Pinpoint the cell where the given text exists, returning its (X, Y) midpoint coordinate. 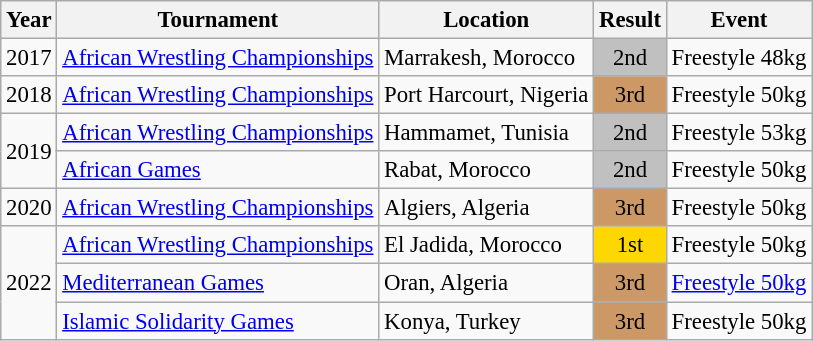
Freestyle 53kg (738, 133)
Marrakesh, Morocco (486, 58)
Location (486, 20)
2022 (29, 282)
El Jadida, Morocco (486, 245)
Algiers, Algeria (486, 208)
Islamic Solidarity Games (218, 321)
2018 (29, 95)
Year (29, 20)
Event (738, 20)
Port Harcourt, Nigeria (486, 95)
Tournament (218, 20)
African Games (218, 170)
1st (630, 245)
Rabat, Morocco (486, 170)
Hammamet, Tunisia (486, 133)
2017 (29, 58)
2019 (29, 152)
Mediterranean Games (218, 283)
Result (630, 20)
Konya, Turkey (486, 321)
2020 (29, 208)
Freestyle 48kg (738, 58)
Oran, Algeria (486, 283)
